Provide the [X, Y] coordinate of the cell's center where the given text is located.  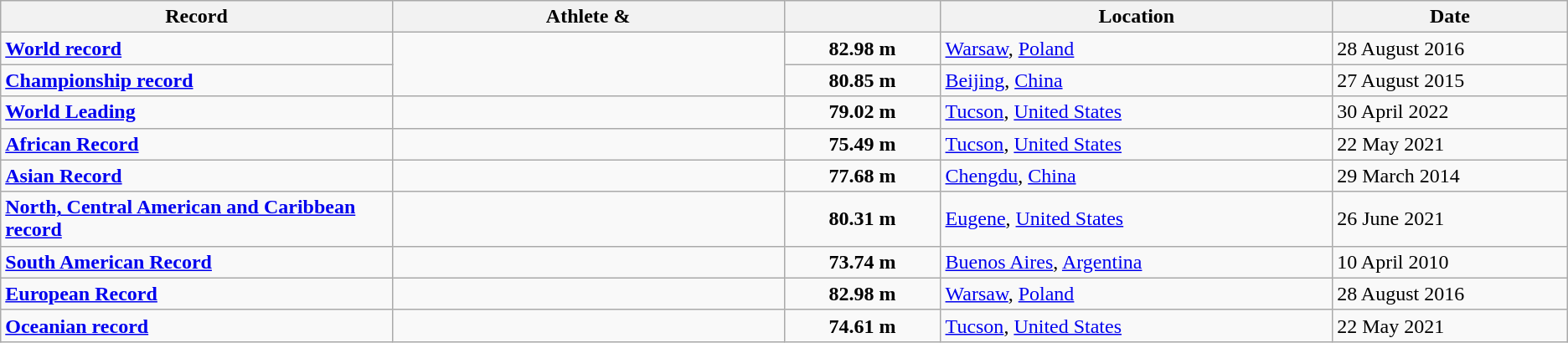
Oceanian record [197, 325]
10 April 2010 [1451, 262]
29 March 2014 [1451, 176]
Date [1451, 17]
South American Record [197, 262]
North, Central American and Caribbean record [197, 219]
27 August 2015 [1451, 80]
African Record [197, 144]
75.49 m [863, 144]
Location [1137, 17]
Buenos Aires, Argentina [1137, 262]
Championship record [197, 80]
European Record [197, 294]
80.85 m [863, 80]
Eugene, United States [1137, 219]
World Leading [197, 112]
74.61 m [863, 325]
Chengdu, China [1137, 176]
Athlete & [588, 17]
World record [197, 49]
73.74 m [863, 262]
Record [197, 17]
30 April 2022 [1451, 112]
Beijing, China [1137, 80]
79.02 m [863, 112]
77.68 m [863, 176]
26 June 2021 [1451, 219]
80.31 m [863, 219]
Asian Record [197, 176]
